Pinpoint the cell where the given text exists, returning its [x, y] midpoint coordinate. 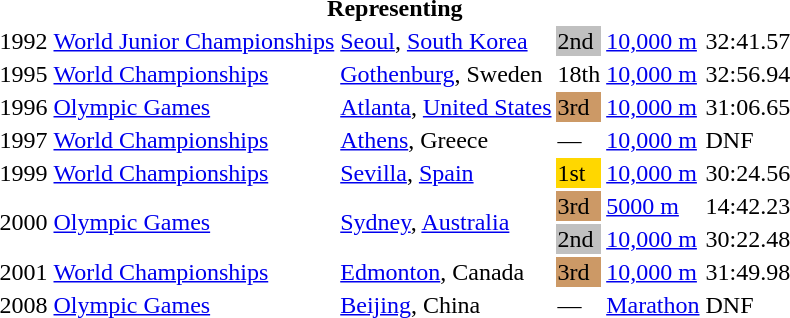
Athens, Greece [446, 140]
5000 m [653, 206]
Seoul, South Korea [446, 41]
Sydney, Australia [446, 222]
Gothenburg, Sweden [446, 74]
World Junior Championships [194, 41]
— [579, 140]
18th [579, 74]
Edmonton, Canada [446, 272]
Sevilla, Spain [446, 173]
Atlanta, United States [446, 107]
1st [579, 173]
